Find where the given text appears and provide that cell's center as (x, y) coordinate. 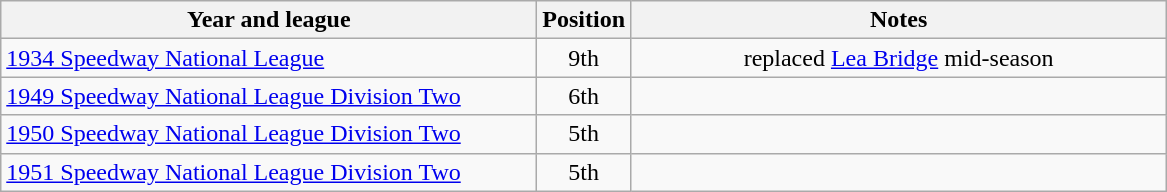
9th (584, 58)
1950 Speedway National League Division Two (269, 134)
replaced Lea Bridge mid-season (899, 58)
1934 Speedway National League (269, 58)
1951 Speedway National League Division Two (269, 172)
Position (584, 20)
Notes (899, 20)
Year and league (269, 20)
1949 Speedway National League Division Two (269, 96)
6th (584, 96)
